Determine the (x, y) coordinate at the center of the cell enclosing the given text.  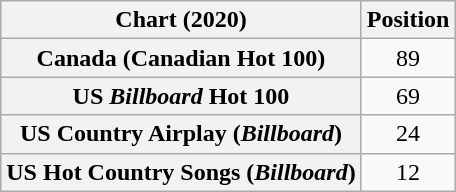
Position (408, 20)
Chart (2020) (181, 20)
US Billboard Hot 100 (181, 96)
69 (408, 96)
US Country Airplay (Billboard) (181, 134)
12 (408, 172)
24 (408, 134)
89 (408, 58)
Canada (Canadian Hot 100) (181, 58)
US Hot Country Songs (Billboard) (181, 172)
